Identify which cell holds the provided text, then report its [X, Y] central coordinate. 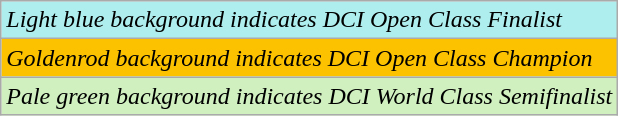
Goldenrod background indicates DCI Open Class Champion [310, 58]
Pale green background indicates DCI World Class Semifinalist [310, 96]
Light blue background indicates DCI Open Class Finalist [310, 20]
